Search for the cell housing the specified text and yield its (x, y) center coordinate. 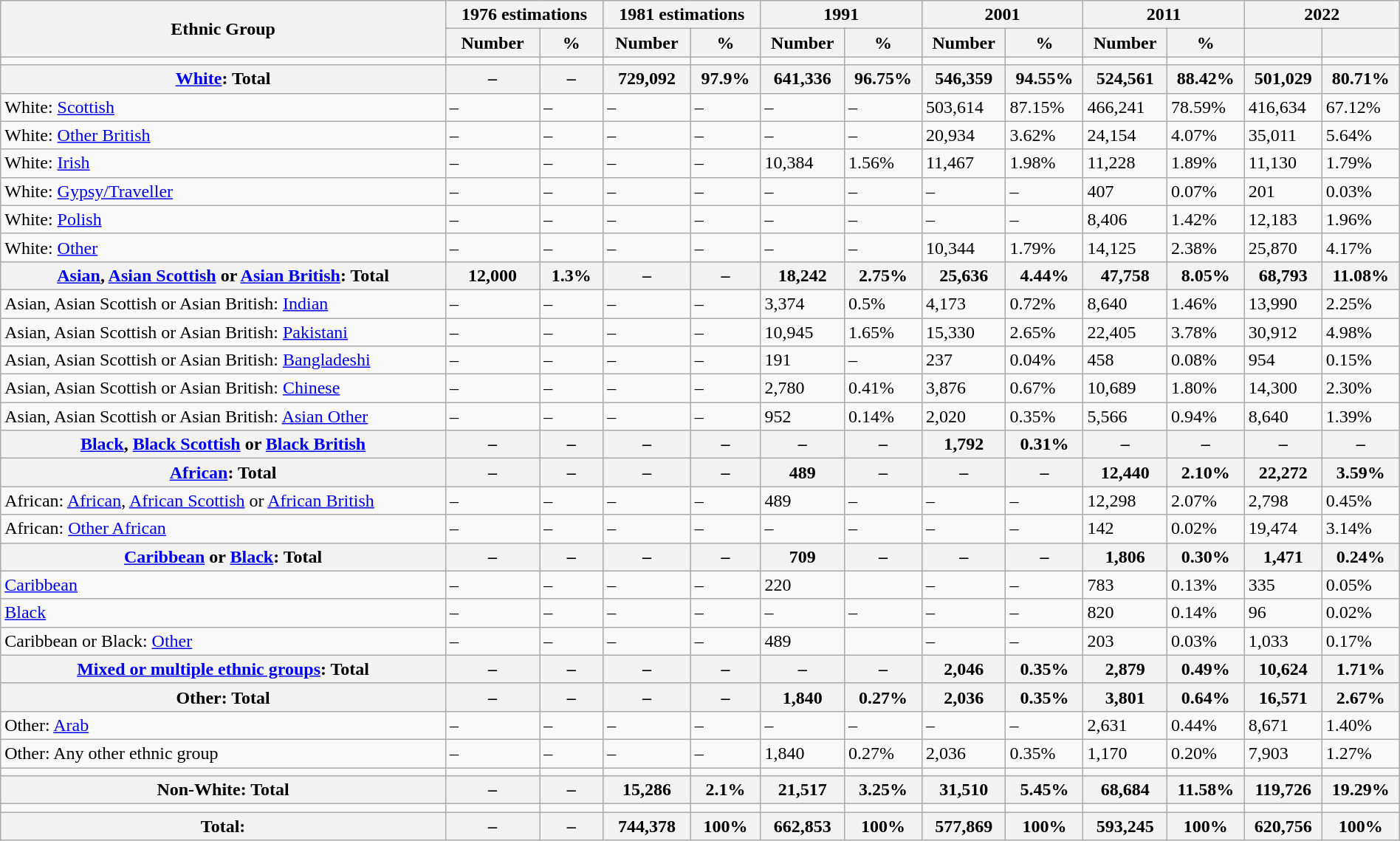
0.15% (1360, 360)
Asian, Asian Scottish or Asian British: Pakistani (223, 332)
22,405 (1125, 332)
31,510 (964, 790)
2,798 (1283, 501)
2.38% (1205, 247)
4.07% (1205, 135)
1.98% (1044, 163)
501,029 (1283, 79)
10,384 (803, 163)
30,912 (1283, 332)
4.17% (1360, 247)
2.25% (1360, 303)
729,092 (647, 79)
White: Other (223, 247)
10,344 (964, 247)
0.67% (1044, 388)
12,298 (1125, 501)
466,241 (1125, 107)
0.13% (1205, 585)
1.3% (572, 275)
458 (1125, 360)
10,689 (1125, 388)
18,242 (803, 275)
954 (1283, 360)
14,125 (1125, 247)
0.44% (1205, 725)
Asian, Asian Scottish or Asian British: Indian (223, 303)
0.08% (1205, 360)
0.49% (1205, 669)
White: Gypsy/Traveller (223, 191)
0.41% (883, 388)
744,378 (647, 826)
80.71% (1360, 79)
3.62% (1044, 135)
87.15% (1044, 107)
19.29% (1360, 790)
African: Total (223, 473)
0.72% (1044, 303)
783 (1125, 585)
14,300 (1283, 388)
Caribbean or Black: Other (223, 641)
7,903 (1283, 753)
0.20% (1205, 753)
2.67% (1360, 697)
10,945 (803, 332)
47,758 (1125, 275)
2.65% (1044, 332)
2,046 (964, 669)
546,359 (964, 79)
Other: Total (223, 697)
524,561 (1125, 79)
3,374 (803, 303)
20,934 (964, 135)
0.17% (1360, 641)
1.89% (1205, 163)
White: Total (223, 79)
15,330 (964, 332)
2.1% (725, 790)
593,245 (1125, 826)
78.59% (1205, 107)
203 (1125, 641)
4,173 (964, 303)
Black (223, 613)
25,636 (964, 275)
Other: Arab (223, 725)
5.45% (1044, 790)
Other: Any other ethnic group (223, 753)
African: Other African (223, 529)
1.40% (1360, 725)
1976 estimations (524, 15)
709 (803, 557)
0.5% (883, 303)
3,876 (964, 388)
68,684 (1125, 790)
503,614 (964, 107)
8.05% (1205, 275)
25,870 (1283, 247)
2.75% (883, 275)
10,624 (1283, 669)
952 (803, 416)
1,033 (1283, 641)
577,869 (964, 826)
Ethnic Group (223, 29)
Asian, Asian Scottish or Asian British: Chinese (223, 388)
67.12% (1360, 107)
1.71% (1360, 669)
1.39% (1360, 416)
3,801 (1125, 697)
4.98% (1360, 332)
142 (1125, 529)
0.30% (1205, 557)
White: Polish (223, 219)
2.10% (1205, 473)
94.55% (1044, 79)
Total: (223, 826)
Black, Black Scottish or Black British (223, 444)
119,726 (1283, 790)
15,286 (647, 790)
11,130 (1283, 163)
Asian, Asian Scottish or Asian British: Total (223, 275)
2,879 (1125, 669)
88.42% (1205, 79)
Non-White: Total (223, 790)
3.78% (1205, 332)
1,170 (1125, 753)
96 (1283, 613)
0.94% (1205, 416)
11.58% (1205, 790)
12,440 (1125, 473)
1,806 (1125, 557)
11,467 (964, 163)
5,566 (1125, 416)
1,471 (1283, 557)
2,020 (964, 416)
8,671 (1283, 725)
Asian, Asian Scottish or Asian British: Bangladeshi (223, 360)
35,011 (1283, 135)
2,631 (1125, 725)
4.44% (1044, 275)
Asian, Asian Scottish or Asian British: Asian Other (223, 416)
407 (1125, 191)
13,990 (1283, 303)
2,780 (803, 388)
5.64% (1360, 135)
620,756 (1283, 826)
3.25% (883, 790)
220 (803, 585)
1981 estimations (682, 15)
96.75% (883, 79)
White: Other British (223, 135)
201 (1283, 191)
12,183 (1283, 219)
19,474 (1283, 529)
0.31% (1044, 444)
662,853 (803, 826)
0.64% (1205, 697)
335 (1283, 585)
1.56% (883, 163)
1.65% (883, 332)
641,336 (803, 79)
2001 (1002, 15)
3.59% (1360, 473)
White: Scottish (223, 107)
0.05% (1360, 585)
0.07% (1205, 191)
Caribbean or Black: Total (223, 557)
16,571 (1283, 697)
11.08% (1360, 275)
237 (964, 360)
8,406 (1125, 219)
2022 (1322, 15)
African: African, African Scottish or African British (223, 501)
2.30% (1360, 388)
1.27% (1360, 753)
97.9% (725, 79)
416,634 (1283, 107)
12,000 (492, 275)
2011 (1164, 15)
22,272 (1283, 473)
0.24% (1360, 557)
1,792 (964, 444)
21,517 (803, 790)
3.14% (1360, 529)
1.96% (1360, 219)
191 (803, 360)
1.42% (1205, 219)
2.07% (1205, 501)
1.80% (1205, 388)
0.45% (1360, 501)
Caribbean (223, 585)
0.04% (1044, 360)
24,154 (1125, 135)
1.46% (1205, 303)
Mixed or multiple ethnic groups: Total (223, 669)
1991 (841, 15)
68,793 (1283, 275)
White: Irish (223, 163)
820 (1125, 613)
11,228 (1125, 163)
